Extract the (x, y) coordinate from the center of the cell holding the provided text.  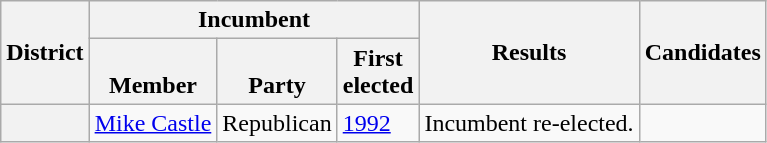
1992 (378, 123)
District (45, 52)
Incumbent (254, 20)
Republican (277, 123)
Member (153, 72)
Incumbent re-elected. (529, 123)
Candidates (702, 52)
Results (529, 52)
Firstelected (378, 72)
Party (277, 72)
Mike Castle (153, 123)
